Detect which cell encompasses the target text, then output its (X, Y) center coordinate. 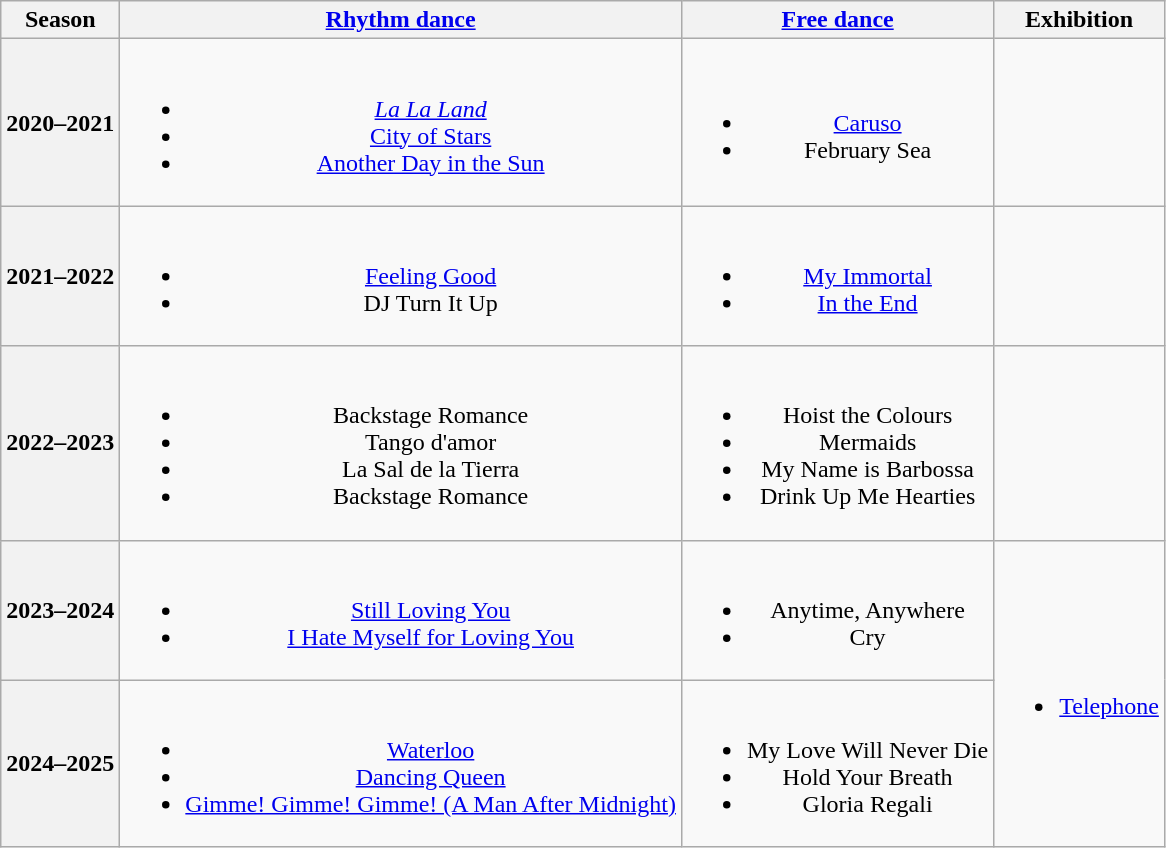
Exhibition (1080, 20)
2023–2024 (60, 610)
My Immortal In the End (837, 276)
Free dance (837, 20)
Hoist the Colours Mermaids My Name is Barbossa Drink Up Me Hearties (837, 443)
Still Loving You I Hate Myself for Loving You (401, 610)
La La Land City of Stars Another Day in the Sun (401, 122)
Feeling Good DJ Turn It Up (401, 276)
Caruso February Sea (837, 122)
Telephone (1080, 694)
Season (60, 20)
Anytime, Anywhere Cry (837, 610)
Rhythm dance (401, 20)
2020–2021 (60, 122)
2022–2023 (60, 443)
WaterlooDancing QueenGimme! Gimme! Gimme! (A Man After Midnight) (401, 764)
Backstage Romance Tango d'amor La Sal de la Tierra Backstage Romance (401, 443)
My Love Will Never Die Hold Your Breath Gloria Regali (837, 764)
2024–2025 (60, 764)
2021–2022 (60, 276)
